Provide the [X, Y] coordinate of the cell's center where the given text is located.  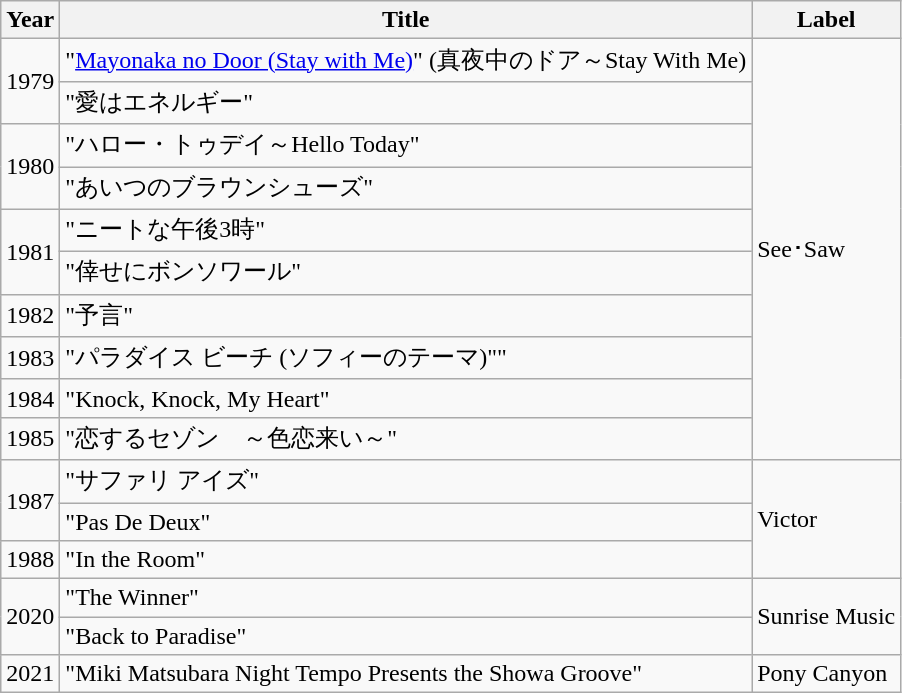
"Back to Paradise" [406, 636]
"Mayonaka no Door (Stay with Me)" (真夜中のドア～Stay With Me) [406, 60]
"Pas De Deux" [406, 521]
"ハロー・トゥデイ～Hello Today" [406, 146]
"The Winner" [406, 598]
1979 [30, 82]
"愛はエネルギー" [406, 102]
"サファリ アイズ" [406, 482]
Label [826, 20]
2021 [30, 674]
"In the Room" [406, 560]
"倖せにボンソワール" [406, 274]
See･Saw [826, 250]
Title [406, 20]
1981 [30, 252]
1984 [30, 398]
"あいつのブラウンシューズ" [406, 188]
"ニートな午後3時" [406, 230]
"パラダイス ビーチ (ソフィーのテーマ)"" [406, 358]
Sunrise Music [826, 617]
"Miki Matsubara Night Tempo Presents the Showa Groove" [406, 674]
Victor [826, 520]
2020 [30, 617]
"恋するセゾン ～色恋来い～" [406, 438]
1983 [30, 358]
Pony Canyon [826, 674]
"予言" [406, 316]
Year [30, 20]
"Knock, Knock, My Heart" [406, 398]
1985 [30, 438]
1988 [30, 560]
1982 [30, 316]
1980 [30, 166]
1987 [30, 500]
